Output the (x, y) coordinate of the center of the cell containing the given text.  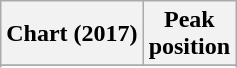
Chart (2017) (72, 34)
Peak position (189, 34)
